Return the (x, y) coordinate for the center point of the cell that contains the specified text.  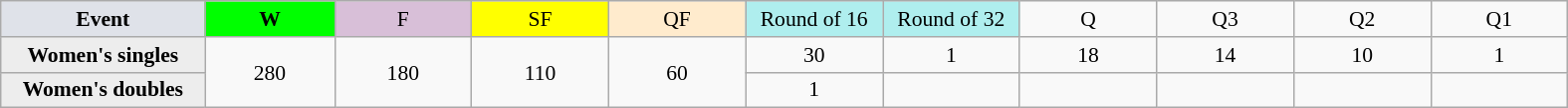
Q2 (1362, 19)
14 (1226, 55)
F (403, 19)
Q1 (1499, 19)
Round of 32 (951, 19)
280 (270, 72)
60 (677, 72)
10 (1362, 55)
110 (541, 72)
Event (104, 19)
Women's singles (104, 55)
30 (814, 55)
SF (541, 19)
Women's doubles (104, 90)
W (270, 19)
18 (1088, 55)
QF (677, 19)
Q3 (1226, 19)
180 (403, 72)
Round of 16 (814, 19)
Q (1088, 19)
